Return the [X, Y] coordinate for the center point of the cell that contains the specified text.  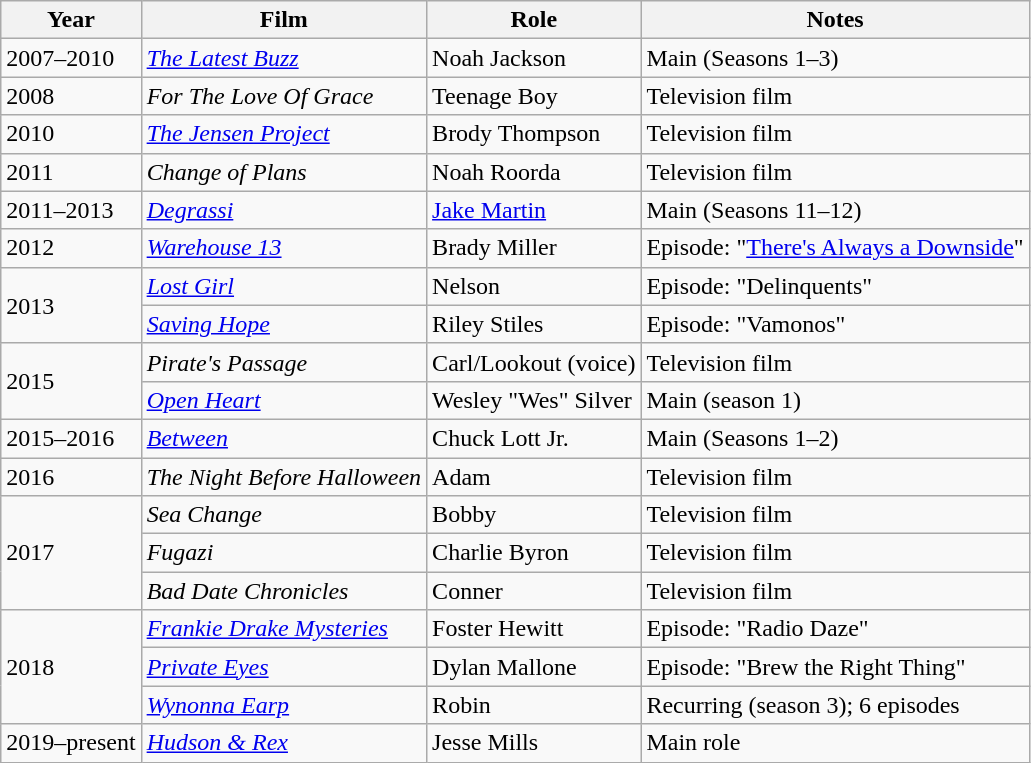
Between [284, 438]
Dylan Mallone [534, 667]
For The Love Of Grace [284, 96]
Bad Date Chronicles [284, 591]
Saving Hope [284, 324]
Warehouse 13 [284, 248]
2015–2016 [71, 438]
Bobby [534, 515]
Year [71, 20]
Episode: "Radio Daze" [835, 629]
2012 [71, 248]
Episode: "Brew the Right Thing" [835, 667]
2007–2010 [71, 58]
Fugazi [284, 553]
Episode: "Delinquents" [835, 286]
Brady Miller [534, 248]
2013 [71, 305]
Adam [534, 477]
Role [534, 20]
Episode: "Vamonos" [835, 324]
Main (season 1) [835, 400]
2015 [71, 381]
Main (Seasons 11–12) [835, 210]
Teenage Boy [534, 96]
Noah Roorda [534, 172]
The Jensen Project [284, 134]
Foster Hewitt [534, 629]
Frankie Drake Mysteries [284, 629]
Wynonna Earp [284, 705]
2016 [71, 477]
Carl/Lookout (voice) [534, 362]
Episode: "There's Always a Downside" [835, 248]
Lost Girl [284, 286]
Main role [835, 743]
2008 [71, 96]
2019–present [71, 743]
The Night Before Halloween [284, 477]
The Latest Buzz [284, 58]
Open Heart [284, 400]
Main (Seasons 1–3) [835, 58]
Noah Jackson [534, 58]
Charlie Byron [534, 553]
Private Eyes [284, 667]
2011 [71, 172]
2010 [71, 134]
Riley Stiles [534, 324]
Wesley "Wes" Silver [534, 400]
Main (Seasons 1–2) [835, 438]
Conner [534, 591]
Robin [534, 705]
2018 [71, 667]
Chuck Lott Jr. [534, 438]
Jesse Mills [534, 743]
Notes [835, 20]
2011–2013 [71, 210]
Pirate's Passage [284, 362]
Jake Martin [534, 210]
Brody Thompson [534, 134]
Hudson & Rex [284, 743]
Recurring (season 3); 6 episodes [835, 705]
Degrassi [284, 210]
Film [284, 20]
Change of Plans [284, 172]
2017 [71, 553]
Sea Change [284, 515]
Nelson [534, 286]
